Search for the cell housing the specified text and yield its (X, Y) center coordinate. 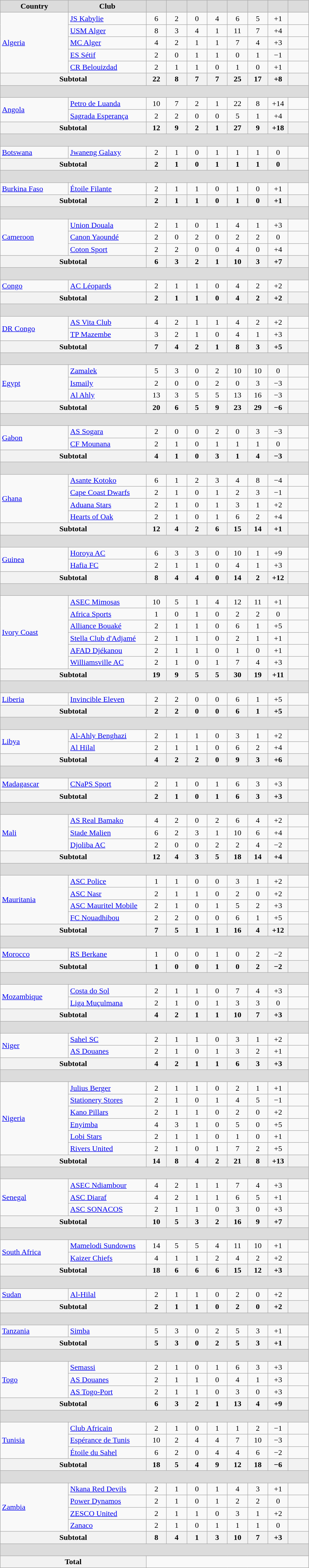
ASEC Mimosas (107, 602)
21 (237, 1161)
South Africa (34, 1252)
CF Mounana (107, 444)
Botswana (34, 152)
29 (258, 407)
Tunisia (34, 1440)
AS Sogara (107, 432)
Djoliba AC (107, 845)
Sagrada Esperança (107, 116)
Petro de Luanda (107, 103)
Club (107, 6)
Zamalek (107, 371)
+8 (278, 79)
AS Vita Club (107, 322)
Lobi Stars (107, 1137)
Coton Sport (107, 249)
AS Togo-Port (107, 1392)
USM Alger (107, 31)
20 (156, 407)
AFAD Djékanou (107, 650)
Asante Kotoko (107, 480)
AS Real Bamako (107, 821)
DR Congo (34, 328)
30 (237, 675)
RS Berkane (107, 954)
+11 (278, 675)
ASC Diaraf (107, 1197)
Sahel SC (107, 1039)
ES Sétif (107, 55)
AC Léopards (107, 286)
Angola (34, 110)
Semassi (107, 1367)
CNaPS Sport (107, 784)
Cameroon (34, 237)
Al-Hilal (107, 1294)
27 (237, 128)
Mauritania (34, 899)
Union Douala (107, 225)
Togo (34, 1380)
Al-Ahly Benghazi (107, 735)
Club Africain (107, 1428)
Ghana (34, 498)
Horoya AC (107, 553)
Jwaneng Galaxy (107, 152)
Liberia (34, 699)
CR Belouizdad (107, 67)
Williamsville AC (107, 663)
TP Mazembe (107, 334)
Stella Club d'Adjamé (107, 638)
Stationery Stores (107, 1100)
Congo (34, 286)
Julius Berger (107, 1088)
Morocco (34, 954)
Guinea (34, 559)
Niger (34, 1045)
23 (237, 407)
Al Hilal (107, 748)
ZESCO United (107, 1513)
ASC SONACOS (107, 1209)
Zanaco (107, 1526)
Libya (34, 741)
Étoile du Sahel (107, 1452)
Étoile Filante (107, 189)
Cape Coast Dwarfs (107, 492)
ASEC Ndiambour (107, 1185)
Gabon (34, 438)
MC Alger (107, 43)
Simba (107, 1331)
Country (34, 6)
ASC Police (107, 881)
Ivory Coast (34, 632)
Aduana Stars (107, 504)
Africa Sports (107, 614)
Hearts of Oak (107, 517)
+18 (278, 128)
+6 (278, 760)
Mamelodi Sundowns (107, 1246)
ASC Mauritel Mobile (107, 905)
Mozambique (34, 997)
Al Ahly (107, 395)
Power Dynamos (107, 1501)
Nigeria (34, 1118)
Nkana Red Devils (107, 1489)
Canon Yaoundé (107, 237)
Madagascar (34, 784)
ASC Nasr (107, 893)
Invincible Eleven (107, 699)
Total (73, 1562)
Alliance Bouaké (107, 626)
Liga Muçulmana (107, 1003)
Costa do Sol (107, 991)
Kano Pillars (107, 1112)
Zambia (34, 1507)
JS Kabylie (107, 19)
Stade Malien (107, 833)
Enyimba (107, 1124)
Tanzania (34, 1331)
Hafia FC (107, 565)
+13 (278, 1161)
−4 (278, 480)
Senegal (34, 1197)
FC Nouadhibou (107, 918)
17 (258, 79)
Algeria (34, 43)
25 (237, 79)
Mali (34, 833)
Sudan (34, 1294)
Rivers United (107, 1149)
Ismaily (107, 383)
Egypt (34, 383)
+14 (278, 103)
Kaizer Chiefs (107, 1258)
Burkina Faso (34, 189)
Espérance de Tunis (107, 1440)
